Locate the cell with the specified text and output its [x, y] center coordinate. 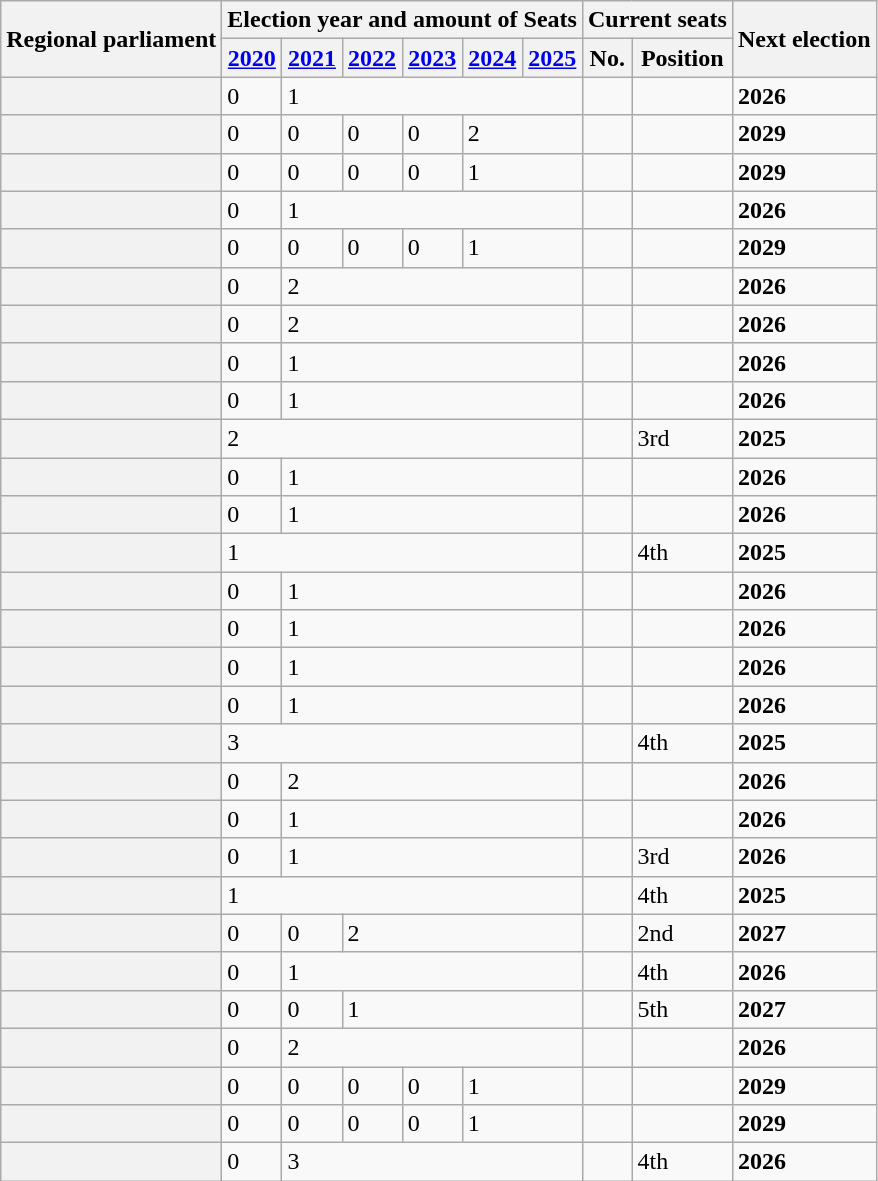
Election year and amount of Seats [402, 20]
No. [607, 58]
2nd [682, 933]
2020 [252, 58]
Current seats [657, 20]
2023 [432, 58]
Position [682, 58]
2024 [492, 58]
Regional parliament [112, 39]
5th [682, 1009]
Next election [804, 39]
2021 [312, 58]
2022 [372, 58]
